Find where the given text appears and provide that cell's center as [x, y] coordinate. 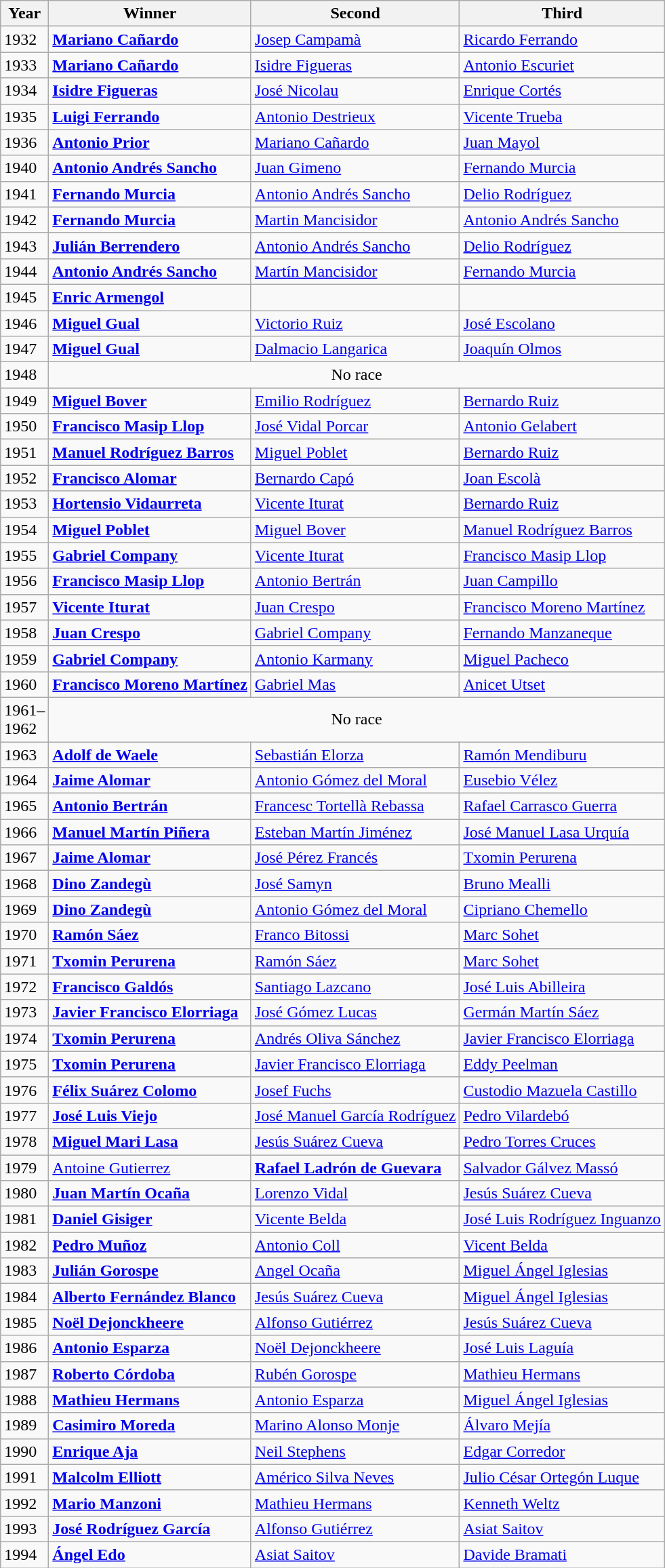
Edgar Corredor [562, 1451]
1990 [24, 1451]
1967 [24, 858]
Bernardo Capó [355, 478]
Luigi Ferrando [150, 117]
Américo Silva Neves [355, 1477]
Esteban Martín Jiménez [355, 832]
Antonio Prior [150, 142]
José Pérez Francés [355, 858]
1959 [24, 659]
Daniel Gisiger [150, 1219]
Andrés Oliva Sánchez [355, 1038]
1977 [24, 1116]
José Luis Abilleira [562, 987]
Francesc Tortellà Rebassa [355, 806]
Marino Alonso Monje [355, 1426]
Adolf de Waele [150, 755]
1947 [24, 349]
José Luis Rodríguez Inguanzo [562, 1219]
Davide Bramati [562, 1554]
Rafael Ladrón de Guevara [355, 1167]
1933 [24, 65]
Vicente Belda [355, 1219]
1974 [24, 1038]
Bruno Mealli [562, 884]
Juan Campillo [562, 581]
1992 [24, 1503]
Pedro Torres Cruces [562, 1141]
Juan Mayol [562, 142]
Antonio Gelabert [562, 427]
Franco Bitossi [355, 935]
1932 [24, 39]
Antonio Escuriet [562, 65]
1968 [24, 884]
Vicente Trueba [562, 117]
1940 [24, 168]
1956 [24, 581]
Francisco Galdós [150, 987]
Sebastián Elorza [355, 755]
Miguel Mari Lasa [150, 1141]
Kenneth Weltz [562, 1503]
1975 [24, 1064]
Anicet Utset [562, 684]
Martin Mancisidor [355, 220]
José Nicolau [355, 91]
Joan Escolà [562, 478]
1948 [24, 375]
Antoine Gutierrez [150, 1167]
Gabriel Mas [355, 684]
Pedro Muñoz [150, 1245]
1972 [24, 987]
1958 [24, 633]
Fernando Manzaneque [562, 633]
1986 [24, 1348]
Angel Ocaña [355, 1271]
Ricardo Ferrando [562, 39]
Second [355, 14]
1942 [24, 220]
José Gómez Lucas [355, 1013]
Neil Stephens [355, 1451]
José Luis Viejo [150, 1116]
Custodio Mazuela Castillo [562, 1090]
Enrique Cortés [562, 91]
1993 [24, 1529]
1985 [24, 1322]
1978 [24, 1141]
Eusebio Vélez [562, 781]
1950 [24, 427]
1960 [24, 684]
1957 [24, 607]
1951 [24, 452]
Alberto Fernández Blanco [150, 1297]
1964 [24, 781]
Dalmacio Langarica [355, 349]
1983 [24, 1271]
Santiago Lazcano [355, 987]
José Vidal Porcar [355, 427]
1970 [24, 935]
Vicent Belda [562, 1245]
Josef Fuchs [355, 1090]
Cipriano Chemello [562, 909]
Juan Gimeno [355, 168]
Juan Martín Ocaña [150, 1194]
1955 [24, 555]
1952 [24, 478]
Rafael Carrasco Guerra [562, 806]
1944 [24, 271]
1988 [24, 1400]
Malcolm Elliott [150, 1477]
Victorio Ruiz [355, 324]
José Samyn [355, 884]
1973 [24, 1013]
1989 [24, 1426]
1984 [24, 1297]
1949 [24, 401]
Rubén Gorospe [355, 1374]
Germán Martín Sáez [562, 1013]
Roberto Córdoba [150, 1374]
Álvaro Mejía [562, 1426]
Miguel Pacheco [562, 659]
1946 [24, 324]
Winner [150, 14]
José Manuel Lasa Urquía [562, 832]
1935 [24, 117]
Year [24, 14]
José Escolano [562, 324]
Eddy Peelman [562, 1064]
Antonio Karmany [355, 659]
Julián Gorospe [150, 1271]
1954 [24, 530]
1941 [24, 194]
Joaquín Olmos [562, 349]
Lorenzo Vidal [355, 1194]
Mario Manzoni [150, 1503]
1991 [24, 1477]
Emilio Rodríguez [355, 401]
Casimiro Moreda [150, 1426]
Antonio Coll [355, 1245]
Hortensio Vidaurreta [150, 504]
1981 [24, 1219]
Martín Mancisidor [355, 271]
1987 [24, 1374]
1945 [24, 297]
José Luis Laguía [562, 1348]
1943 [24, 246]
1963 [24, 755]
1982 [24, 1245]
1966 [24, 832]
Enric Armengol [150, 297]
Ramón Mendiburu [562, 755]
1976 [24, 1090]
Julio César Ortegón Luque [562, 1477]
Josep Campamà [355, 39]
Julián Berrendero [150, 246]
José Rodríguez García [150, 1529]
Antonio Destrieux [355, 117]
1936 [24, 142]
1980 [24, 1194]
1961–1962 [24, 719]
1953 [24, 504]
1994 [24, 1554]
Pedro Vilardebó [562, 1116]
Salvador Gálvez Massó [562, 1167]
1979 [24, 1167]
José Manuel García Rodríguez [355, 1116]
Ángel Edo [150, 1554]
Manuel Martín Piñera [150, 832]
Third [562, 14]
1971 [24, 961]
1969 [24, 909]
1965 [24, 806]
Enrique Aja [150, 1451]
Félix Suárez Colomo [150, 1090]
Francisco Alomar [150, 478]
1934 [24, 91]
